Detect which cell encompasses the target text, then output its [X, Y] center coordinate. 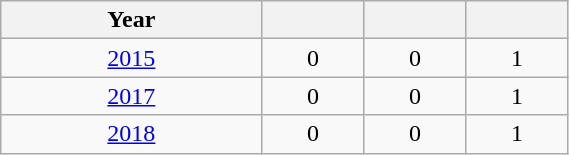
Year [132, 20]
2017 [132, 96]
2015 [132, 58]
2018 [132, 134]
